Scan for the cell matching the given text and deliver its (x, y) coordinate at center. 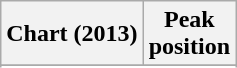
Peakposition (189, 34)
Chart (2013) (72, 34)
